For the text-containing cell, return its midpoint in [x, y] coordinate format. 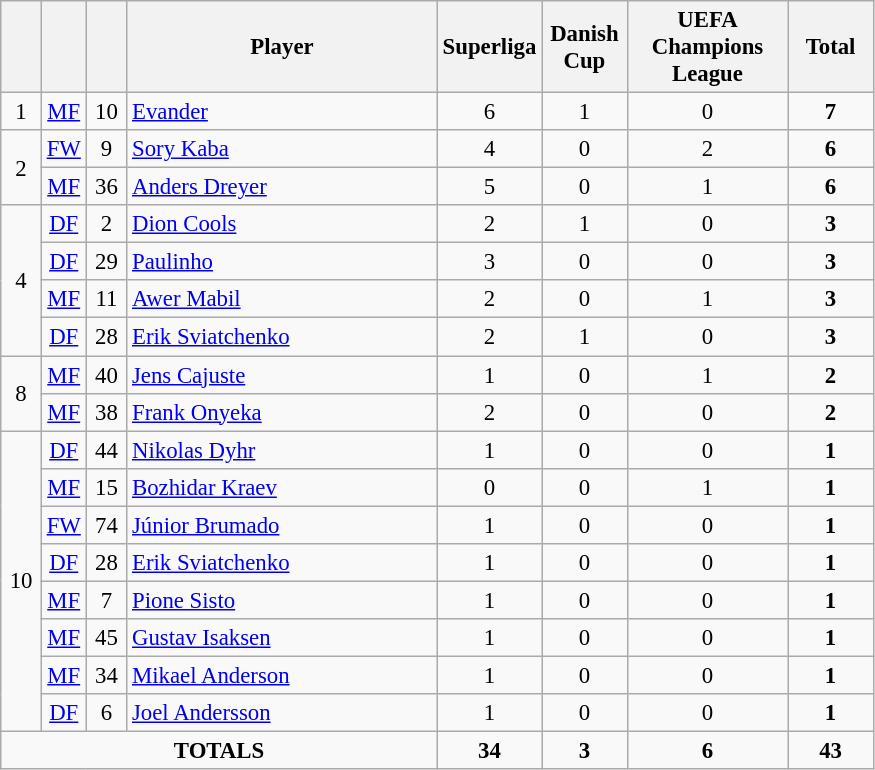
Evander [282, 112]
Sory Kaba [282, 149]
Paulinho [282, 262]
15 [106, 487]
45 [106, 638]
11 [106, 299]
9 [106, 149]
Superliga [489, 47]
44 [106, 450]
8 [22, 394]
Nikolas Dyhr [282, 450]
Anders Dreyer [282, 187]
36 [106, 187]
40 [106, 375]
Dion Cools [282, 224]
5 [489, 187]
Mikael Anderson [282, 675]
TOTALS [220, 751]
Awer Mabil [282, 299]
Danish Cup [585, 47]
Total [831, 47]
29 [106, 262]
Gustav Isaksen [282, 638]
43 [831, 751]
74 [106, 525]
Joel Andersson [282, 713]
38 [106, 412]
Bozhidar Kraev [282, 487]
Júnior Brumado [282, 525]
Pione Sisto [282, 600]
Frank Onyeka [282, 412]
Player [282, 47]
Jens Cajuste [282, 375]
UEFA Champions League [708, 47]
